Detect which cell encompasses the target text, then output its (X, Y) center coordinate. 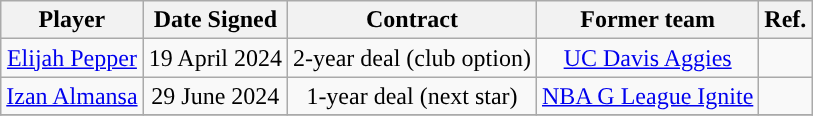
Former team (647, 20)
1-year deal (next star) (412, 96)
29 June 2024 (215, 96)
Date Signed (215, 20)
Elijah Pepper (72, 58)
NBA G League Ignite (647, 96)
Player (72, 20)
Izan Almansa (72, 96)
Contract (412, 20)
UC Davis Aggies (647, 58)
Ref. (786, 20)
19 April 2024 (215, 58)
2-year deal (club option) (412, 58)
